Search for the cell housing the specified text and yield its (x, y) center coordinate. 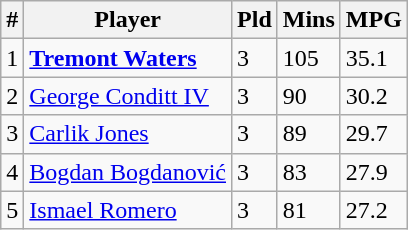
MPG (374, 20)
2 (12, 96)
Mins (308, 20)
# (12, 20)
5 (12, 210)
Pld (255, 20)
105 (308, 58)
27.2 (374, 210)
Player (128, 20)
29.7 (374, 134)
81 (308, 210)
89 (308, 134)
4 (12, 172)
Carlik Jones (128, 134)
Bogdan Bogdanović (128, 172)
George Conditt IV (128, 96)
35.1 (374, 58)
1 (12, 58)
30.2 (374, 96)
Ismael Romero (128, 210)
90 (308, 96)
Tremont Waters (128, 58)
83 (308, 172)
27.9 (374, 172)
